Find where the given text appears and provide that cell's center as (X, Y) coordinate. 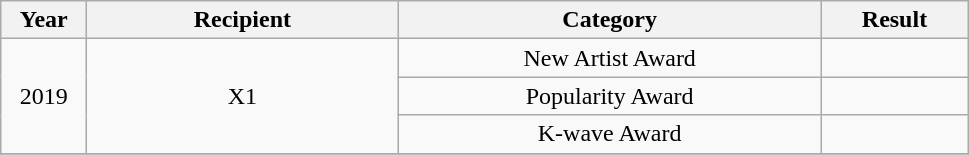
Result (894, 20)
K-wave Award (610, 134)
Recipient (242, 20)
New Artist Award (610, 58)
2019 (44, 96)
Year (44, 20)
Popularity Award (610, 96)
X1 (242, 96)
Category (610, 20)
